Scan for the cell matching the given text and deliver its (x, y) coordinate at center. 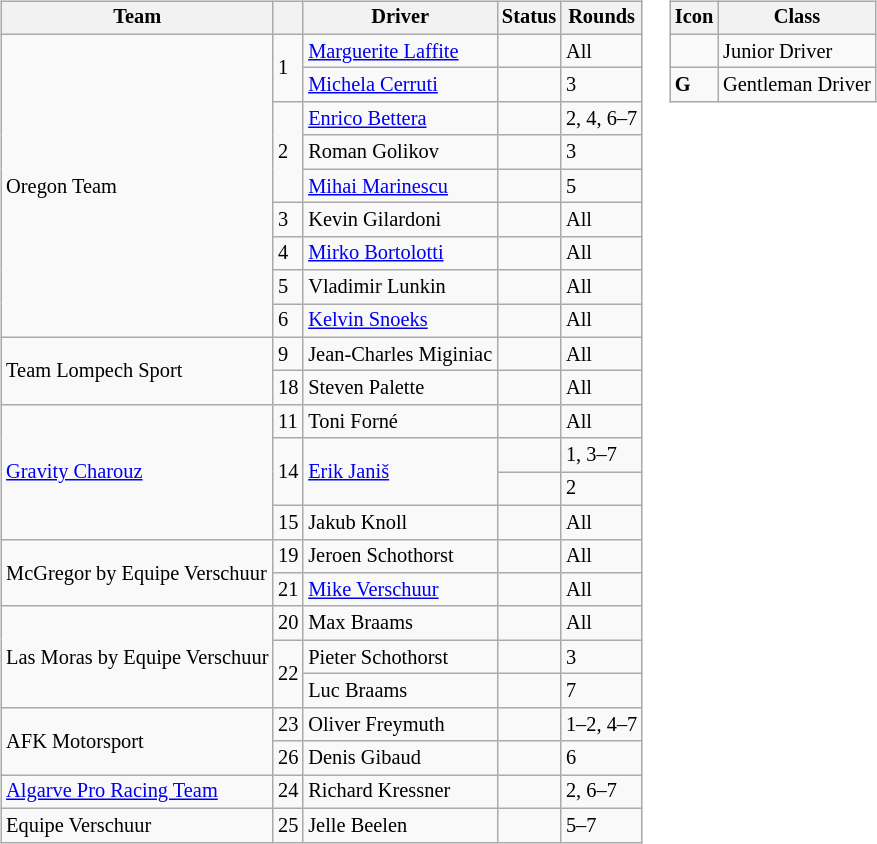
22 (288, 674)
2, 6–7 (602, 792)
Las Moras by Equipe Verschuur (137, 656)
Jean-Charles Miginiac (400, 354)
Roman Golikov (400, 152)
Erik Janiš (400, 472)
4 (288, 253)
Mike Verschuur (400, 590)
Rounds (602, 18)
Pieter Schothorst (400, 657)
1 (288, 68)
Jeroen Schothorst (400, 556)
Steven Palette (400, 388)
Michela Cerruti (400, 85)
Icon (694, 18)
2, 4, 6–7 (602, 119)
Gentleman Driver (796, 85)
Enrico Bettera (400, 119)
1–2, 4–7 (602, 724)
Max Braams (400, 623)
Mihai Marinescu (400, 186)
Equipe Verschuur (137, 825)
25 (288, 825)
Oregon Team (137, 186)
26 (288, 758)
Toni Forné (400, 422)
Kelvin Snoeks (400, 321)
Kevin Gilardoni (400, 220)
Driver (400, 18)
Richard Kressner (400, 792)
Mirko Bortolotti (400, 253)
5–7 (602, 825)
AFK Motorsport (137, 740)
19 (288, 556)
Algarve Pro Racing Team (137, 792)
7 (602, 691)
Oliver Freymuth (400, 724)
23 (288, 724)
24 (288, 792)
Team Lompech Sport (137, 370)
14 (288, 472)
Team (137, 18)
9 (288, 354)
1, 3–7 (602, 455)
Jakub Knoll (400, 522)
McGregor by Equipe Verschuur (137, 572)
Status (529, 18)
15 (288, 522)
Jelle Beelen (400, 825)
11 (288, 422)
G (694, 85)
Luc Braams (400, 691)
Class (796, 18)
Marguerite Laffite (400, 51)
Gravity Charouz (137, 472)
20 (288, 623)
21 (288, 590)
Vladimir Lunkin (400, 287)
18 (288, 388)
Denis Gibaud (400, 758)
Junior Driver (796, 51)
